Return the (x, y) coordinate for the center point of the cell that contains the specified text.  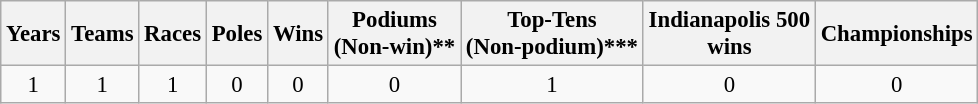
Years (34, 34)
Indianapolis 500 wins (729, 34)
Wins (298, 34)
Teams (102, 34)
Poles (236, 34)
Podiums(Non-win)** (394, 34)
Races (173, 34)
Top-Tens(Non-podium)*** (552, 34)
Championships (896, 34)
